Return (x, y) of the center of cell containing provided text 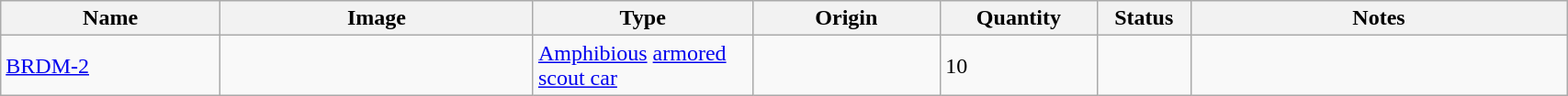
Origin (847, 18)
Quantity (1019, 18)
Status (1144, 18)
Amphibious armored scout car (643, 66)
BRDM-2 (110, 66)
Notes (1378, 18)
Name (110, 18)
Type (643, 18)
Image (377, 18)
10 (1019, 66)
